Output the (X, Y) coordinate of the center of the cell containing the given text.  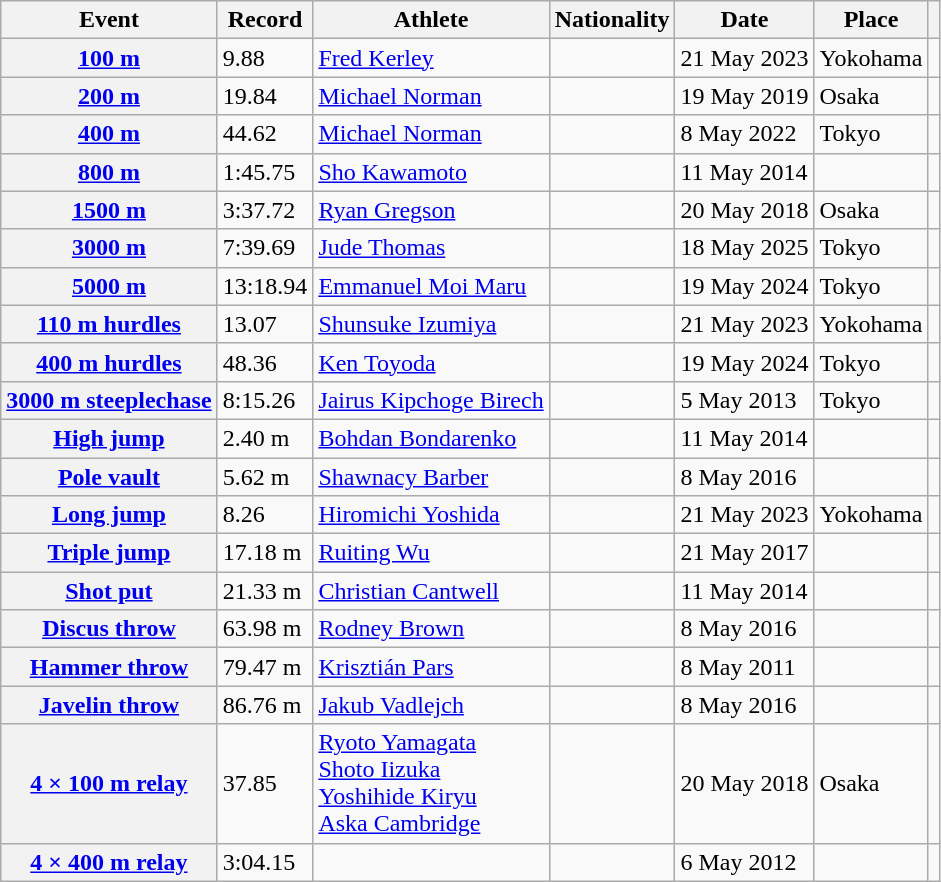
44.62 (265, 134)
Bohdan Bondarenko (431, 438)
13.07 (265, 324)
3000 m (109, 248)
17.18 m (265, 553)
Athlete (431, 20)
4 × 100 m relay (109, 784)
37.85 (265, 784)
18 May 2025 (744, 248)
Date (744, 20)
Event (109, 20)
8 May 2022 (744, 134)
Pole vault (109, 477)
19 May 2019 (744, 96)
Shot put (109, 591)
8:15.26 (265, 400)
5000 m (109, 286)
13:18.94 (265, 286)
19.84 (265, 96)
Emmanuel Moi Maru (431, 286)
Rodney Brown (431, 629)
Shunsuke Izumiya (431, 324)
800 m (109, 172)
79.47 m (265, 667)
8.26 (265, 515)
3:37.72 (265, 210)
5 May 2013 (744, 400)
21 May 2017 (744, 553)
86.76 m (265, 705)
Nationality (612, 20)
Jairus Kipchoge Birech (431, 400)
3:04.15 (265, 862)
1:45.75 (265, 172)
Krisztián Pars (431, 667)
200 m (109, 96)
3000 m steeplechase (109, 400)
Long jump (109, 515)
Discus throw (109, 629)
Hiromichi Yoshida (431, 515)
7:39.69 (265, 248)
2.40 m (265, 438)
Sho Kawamoto (431, 172)
Jude Thomas (431, 248)
Ken Toyoda (431, 362)
1500 m (109, 210)
48.36 (265, 362)
8 May 2011 (744, 667)
Hammer throw (109, 667)
400 m hurdles (109, 362)
63.98 m (265, 629)
Place (871, 20)
High jump (109, 438)
4 × 400 m relay (109, 862)
9.88 (265, 58)
6 May 2012 (744, 862)
400 m (109, 134)
Fred Kerley (431, 58)
Ruiting Wu (431, 553)
Ryan Gregson (431, 210)
21.33 m (265, 591)
5.62 m (265, 477)
100 m (109, 58)
Ryoto YamagataShoto IizukaYoshihide KiryuAska Cambridge (431, 784)
Triple jump (109, 553)
Jakub Vadlejch (431, 705)
Shawnacy Barber (431, 477)
Javelin throw (109, 705)
110 m hurdles (109, 324)
Christian Cantwell (431, 591)
Record (265, 20)
